Search for the cell housing the specified text and yield its [x, y] center coordinate. 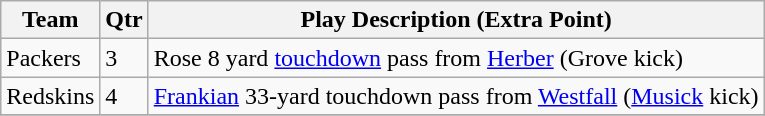
4 [124, 96]
Team [50, 20]
Packers [50, 58]
Redskins [50, 96]
3 [124, 58]
Qtr [124, 20]
Rose 8 yard touchdown pass from Herber (Grove kick) [456, 58]
Play Description (Extra Point) [456, 20]
Frankian 33-yard touchdown pass from Westfall (Musick kick) [456, 96]
